Detect which cell encompasses the target text, then output its (X, Y) center coordinate. 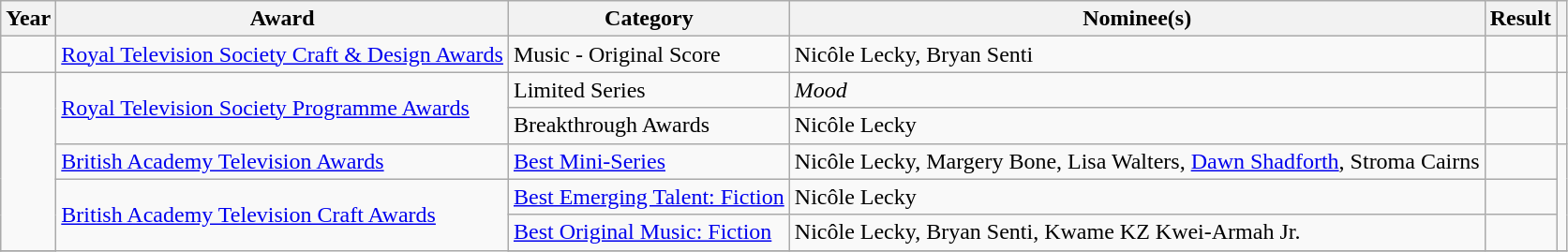
Year (28, 19)
Best Mini-Series (649, 161)
Category (649, 19)
Mood (1137, 90)
British Academy Television Awards (283, 161)
Result (1520, 19)
Best Emerging Talent: Fiction (649, 197)
Royal Television Society Craft & Design Awards (283, 54)
Nicôle Lecky, Bryan Senti, Kwame KZ Kwei-Armah Jr. (1137, 232)
Limited Series (649, 90)
Nicôle Lecky, Bryan Senti (1137, 54)
Nicôle Lecky, Margery Bone, Lisa Walters, Dawn Shadforth, Stroma Cairns (1137, 161)
Best Original Music: Fiction (649, 232)
British Academy Television Craft Awards (283, 215)
Music - Original Score (649, 54)
Nominee(s) (1137, 19)
Breakthrough Awards (649, 126)
Royal Television Society Programme Awards (283, 108)
Award (283, 19)
